Return [x, y] of the center of cell containing provided text 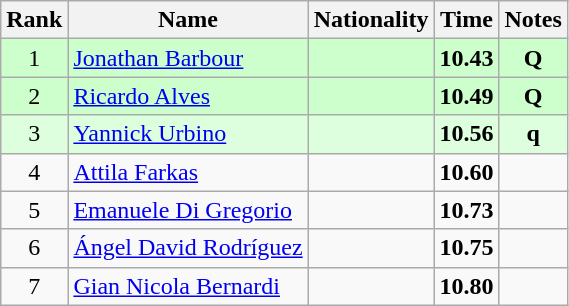
2 [34, 96]
Notes [533, 20]
3 [34, 134]
10.60 [466, 172]
4 [34, 172]
10.73 [466, 210]
q [533, 134]
10.56 [466, 134]
Rank [34, 20]
1 [34, 58]
Ricardo Alves [188, 96]
Attila Farkas [188, 172]
Nationality [371, 20]
Jonathan Barbour [188, 58]
10.43 [466, 58]
Yannick Urbino [188, 134]
10.75 [466, 248]
Name [188, 20]
5 [34, 210]
Emanuele Di Gregorio [188, 210]
10.80 [466, 286]
Time [466, 20]
10.49 [466, 96]
Gian Nicola Bernardi [188, 286]
6 [34, 248]
7 [34, 286]
Ángel David Rodríguez [188, 248]
